From the cell containing the given text, extract its center point as (X, Y) coordinate. 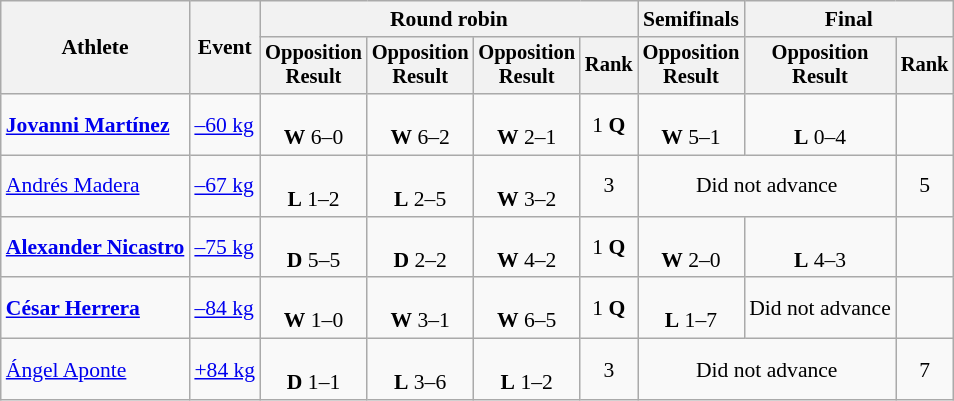
César Herrera (96, 308)
D 1–1 (314, 370)
W 5–1 (692, 124)
W 4–2 (526, 248)
L 2–5 (420, 186)
W 6–2 (420, 124)
L 3–6 (420, 370)
W 2–1 (526, 124)
–60 kg (224, 124)
7 (925, 370)
D 5–5 (314, 248)
Athlete (96, 48)
Andrés Madera (96, 186)
Final (848, 19)
W 1–0 (314, 308)
–84 kg (224, 308)
W 2–0 (692, 248)
L 0–4 (820, 124)
Alexander Nicastro (96, 248)
Jovanni Martínez (96, 124)
Round robin (448, 19)
–67 kg (224, 186)
L 4–3 (820, 248)
W 3–1 (420, 308)
W 6–0 (314, 124)
D 2–2 (420, 248)
Event (224, 48)
Ángel Aponte (96, 370)
–75 kg (224, 248)
Semifinals (692, 19)
L 1–7 (692, 308)
+84 kg (224, 370)
W 3–2 (526, 186)
5 (925, 186)
W 6–5 (526, 308)
